Extract the [x, y] coordinate from the center of the cell holding the provided text.  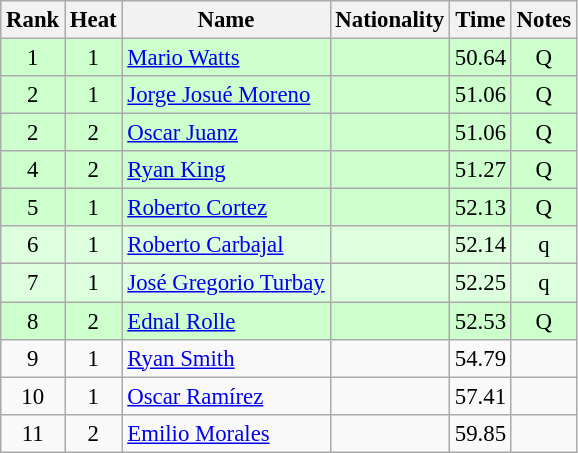
59.85 [480, 433]
52.13 [480, 208]
Heat [94, 20]
52.14 [480, 245]
Rank [33, 20]
7 [33, 283]
9 [33, 358]
Notes [544, 20]
4 [33, 170]
José Gregorio Turbay [226, 283]
50.64 [480, 58]
52.25 [480, 283]
51.27 [480, 170]
Roberto Carbajal [226, 245]
Ryan Smith [226, 358]
Ednal Rolle [226, 321]
57.41 [480, 396]
11 [33, 433]
Emilio Morales [226, 433]
Roberto Cortez [226, 208]
52.53 [480, 321]
5 [33, 208]
Ryan King [226, 170]
10 [33, 396]
Mario Watts [226, 58]
Oscar Juanz [226, 133]
Oscar Ramírez [226, 396]
Nationality [390, 20]
Time [480, 20]
Name [226, 20]
54.79 [480, 358]
Jorge Josué Moreno [226, 95]
8 [33, 321]
6 [33, 245]
